Search for the cell housing the specified text and yield its (x, y) center coordinate. 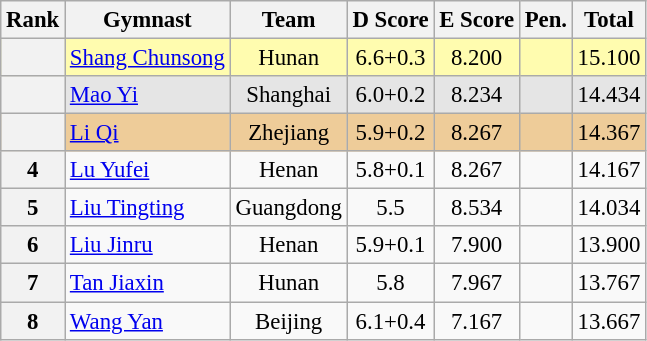
14.367 (608, 133)
Team (288, 20)
13.667 (608, 321)
Gymnast (148, 20)
4 (33, 170)
5 (33, 208)
5.8 (390, 283)
Rank (33, 20)
8.534 (476, 208)
14.034 (608, 208)
D Score (390, 20)
5.9+0.2 (390, 133)
Total (608, 20)
6.1+0.4 (390, 321)
7.900 (476, 245)
6 (33, 245)
8.234 (476, 95)
7.167 (476, 321)
Beijing (288, 321)
15.100 (608, 58)
Lu Yufei (148, 170)
13.900 (608, 245)
Guangdong (288, 208)
Tan Jiaxin (148, 283)
13.767 (608, 283)
E Score (476, 20)
7.967 (476, 283)
Shang Chunsong (148, 58)
Zhejiang (288, 133)
8 (33, 321)
5.8+0.1 (390, 170)
Shanghai (288, 95)
14.167 (608, 170)
Mao Yi (148, 95)
6.6+0.3 (390, 58)
7 (33, 283)
8.200 (476, 58)
Liu Jinru (148, 245)
6.0+0.2 (390, 95)
5.5 (390, 208)
Li Qi (148, 133)
14.434 (608, 95)
5.9+0.1 (390, 245)
Liu Tingting (148, 208)
Pen. (546, 20)
Wang Yan (148, 321)
